Return [x, y] of the center of cell containing provided text 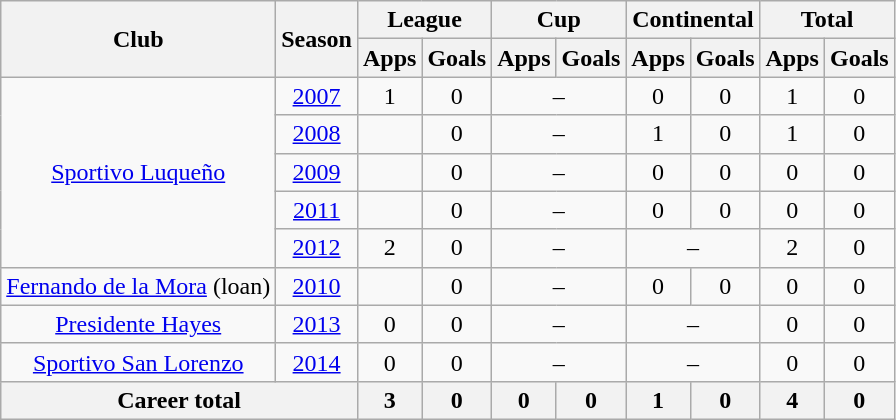
2012 [317, 248]
4 [792, 400]
2007 [317, 96]
Fernando de la Mora (loan) [138, 286]
2010 [317, 286]
Career total [180, 400]
Sportivo San Lorenzo [138, 362]
Sportivo Luqueño [138, 172]
Presidente Hayes [138, 324]
Continental [693, 20]
League [424, 20]
2014 [317, 362]
2013 [317, 324]
3 [389, 400]
2011 [317, 210]
2009 [317, 172]
Club [138, 39]
Total [827, 20]
Season [317, 39]
Cup [559, 20]
2008 [317, 134]
